Output the [x, y] coordinate of the center of the cell containing the given text.  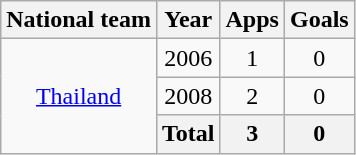
Apps [252, 20]
1 [252, 58]
Year [188, 20]
2 [252, 96]
2008 [188, 96]
2006 [188, 58]
Thailand [79, 96]
3 [252, 134]
Total [188, 134]
National team [79, 20]
Goals [319, 20]
